From the cell containing the given text, extract its center point as [X, Y] coordinate. 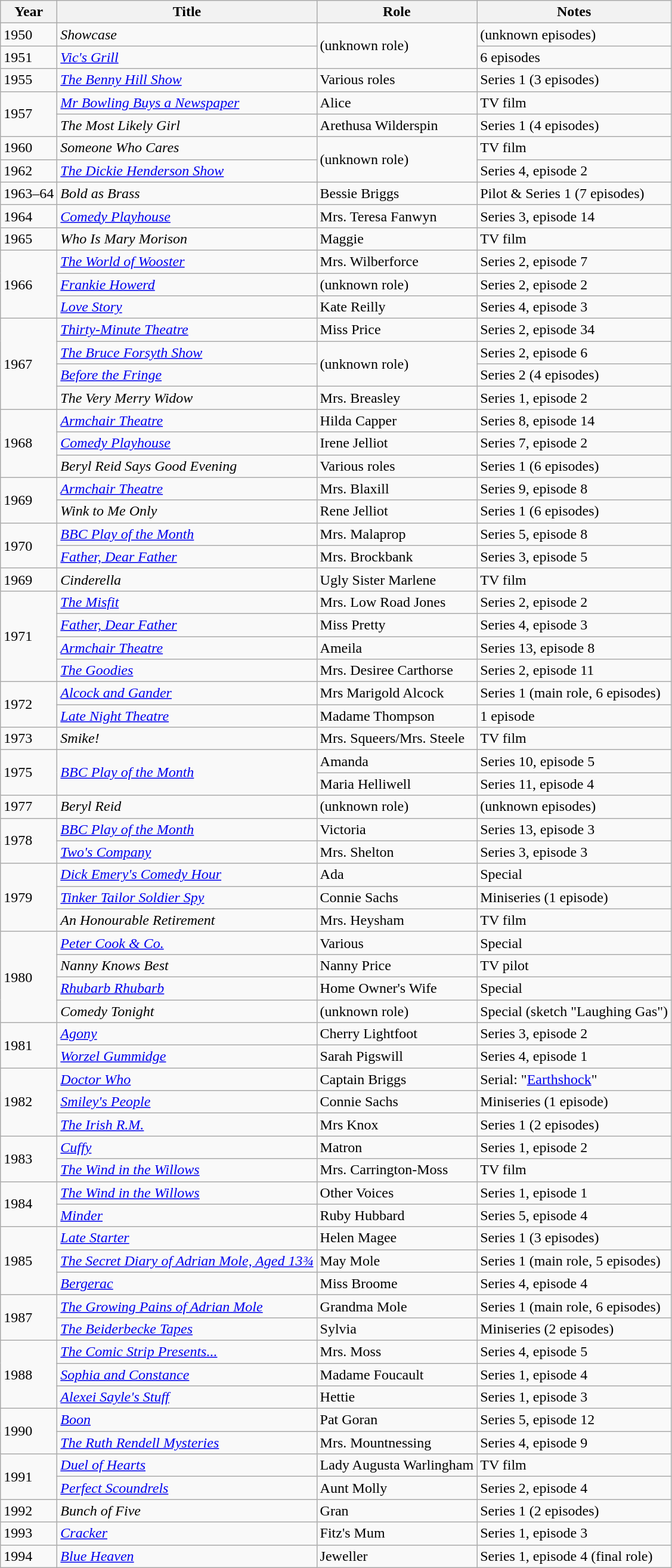
Miss Broome [397, 1283]
Victoria [397, 829]
Bessie Briggs [397, 193]
1951 [29, 57]
Series 13, episode 3 [574, 829]
The Most Likely Girl [187, 125]
Series 5, episode 12 [574, 1420]
Cuffy [187, 1147]
Mrs. Wilberforce [397, 261]
Cinderella [187, 579]
Amanda [397, 761]
1963–64 [29, 193]
Frankie Howerd [187, 285]
Love Story [187, 307]
Aunt Molly [397, 1488]
1979 [29, 897]
Mrs. Teresa Fanwyn [397, 216]
Other Voices [397, 1193]
The Irish R.M. [187, 1125]
Series 3, episode 14 [574, 216]
Mrs. Breasley [397, 398]
1967 [29, 364]
Series 5, episode 8 [574, 534]
Nanny Price [397, 965]
Notes [574, 12]
Dick Emery's Comedy Hour [187, 875]
1985 [29, 1261]
Rhubarb Rhubarb [187, 988]
Series 2, episode 4 [574, 1488]
The Comic Strip Presents... [187, 1351]
The Misfit [187, 602]
1993 [29, 1533]
1988 [29, 1374]
Showcase [187, 35]
Someone Who Cares [187, 148]
Who Is Mary Morison [187, 239]
Mrs. Desiree Carthorse [397, 671]
1955 [29, 80]
Serial: "Earthshock" [574, 1079]
Sophia and Constance [187, 1374]
Miniseries (2 episodes) [574, 1329]
Mrs. Blaxill [397, 489]
Mrs. Low Road Jones [397, 602]
Mrs. Mountnessing [397, 1443]
1964 [29, 216]
Nanny Knows Best [187, 965]
Mrs. Squeers/Mrs. Steele [397, 739]
Blue Heaven [187, 1556]
The Dickie Henderson Show [187, 171]
Alcock and Gander [187, 693]
The Beiderbecke Tapes [187, 1329]
Smike! [187, 739]
1965 [29, 239]
1957 [29, 114]
1975 [29, 773]
Ruby Hubbard [397, 1215]
Series 4, episode 2 [574, 171]
Bold as Brass [187, 193]
TV pilot [574, 965]
Mrs. Carrington-Moss [397, 1170]
Arethusa Wilderspin [397, 125]
Ameila [397, 647]
Cherry Lightfoot [397, 1034]
1960 [29, 148]
1971 [29, 636]
1987 [29, 1317]
1980 [29, 977]
1972 [29, 705]
Late Night Theatre [187, 716]
Series 4, episode 4 [574, 1283]
Home Owner's Wife [397, 988]
Captain Briggs [397, 1079]
May Mole [397, 1261]
Fitz's Mum [397, 1533]
Series 7, episode 2 [574, 443]
Mrs. Moss [397, 1351]
Matron [397, 1147]
1 episode [574, 716]
Ugly Sister Marlene [397, 579]
Alexei Sayle's Stuff [187, 1397]
Bergerac [187, 1283]
Irene Jelliot [397, 443]
1968 [29, 443]
Gran [397, 1511]
Madame Foucault [397, 1374]
Series 1, episode 1 [574, 1193]
Thirty-Minute Theatre [187, 330]
The Very Merry Widow [187, 398]
Series 1, episode 4 (final role) [574, 1556]
1981 [29, 1045]
Series 5, episode 4 [574, 1215]
Alice [397, 103]
1994 [29, 1556]
Madame Thompson [397, 716]
Mrs. Malaprop [397, 534]
Hettie [397, 1397]
Year [29, 12]
Series 11, episode 4 [574, 784]
Series 3, episode 5 [574, 557]
1977 [29, 807]
The Secret Diary of Adrian Mole, Aged 13¾ [187, 1261]
Miss Pretty [397, 625]
Series 2, episode 6 [574, 353]
1950 [29, 35]
Series 4, episode 9 [574, 1443]
1984 [29, 1204]
Helen Magee [397, 1238]
Minder [187, 1215]
Series 4, episode 5 [574, 1351]
Peter Cook & Co. [187, 943]
Miss Price [397, 330]
Series 9, episode 8 [574, 489]
Special (sketch "Laughing Gas") [574, 1011]
Series 2, episode 11 [574, 671]
Series 1, episode 4 [574, 1374]
The World of Wooster [187, 261]
Mrs. Shelton [397, 852]
Mrs. Brockbank [397, 557]
Duel of Hearts [187, 1465]
Jeweller [397, 1556]
Mrs Knox [397, 1125]
Bunch of Five [187, 1511]
The Goodies [187, 671]
Before the Fringe [187, 375]
The Benny Hill Show [187, 80]
Lady Augusta Warlingham [397, 1465]
Series 3, episode 3 [574, 852]
Cracker [187, 1533]
Series 1 (main role, 5 episodes) [574, 1261]
Series 13, episode 8 [574, 647]
1990 [29, 1431]
Role [397, 12]
Pilot & Series 1 (7 episodes) [574, 193]
Maggie [397, 239]
Series 2 (4 episodes) [574, 375]
Series 8, episode 14 [574, 421]
Series 10, episode 5 [574, 761]
Various [397, 943]
Boon [187, 1420]
1982 [29, 1102]
Maria Helliwell [397, 784]
Hilda Capper [397, 421]
Series 1 (4 episodes) [574, 125]
Rene Jelliot [397, 511]
Smiley's People [187, 1102]
Vic's Grill [187, 57]
Two's Company [187, 852]
An Honourable Retirement [187, 920]
Perfect Scoundrels [187, 1488]
Beryl Reid Says Good Evening [187, 466]
Pat Goran [397, 1420]
1973 [29, 739]
1966 [29, 284]
Sarah Pigswill [397, 1057]
Mrs. Heysham [397, 920]
Comedy Tonight [187, 1011]
Mr Bowling Buys a Newspaper [187, 103]
The Bruce Forsyth Show [187, 353]
Agony [187, 1034]
Doctor Who [187, 1079]
The Ruth Rendell Mysteries [187, 1443]
Kate Reilly [397, 307]
Beryl Reid [187, 807]
Wink to Me Only [187, 511]
Series 3, episode 2 [574, 1034]
1991 [29, 1477]
Mrs Marigold Alcock [397, 693]
Grandma Mole [397, 1306]
Title [187, 12]
The Growing Pains of Adrian Mole [187, 1306]
Tinker Tailor Soldier Spy [187, 897]
Worzel Gummidge [187, 1057]
1978 [29, 841]
Ada [397, 875]
Late Starter [187, 1238]
Sylvia [397, 1329]
Series 2, episode 7 [574, 261]
1992 [29, 1511]
1983 [29, 1159]
6 episodes [574, 57]
Series 2, episode 34 [574, 330]
1970 [29, 545]
1962 [29, 171]
Series 4, episode 1 [574, 1057]
